From the cell containing the given text, extract its center point as [X, Y] coordinate. 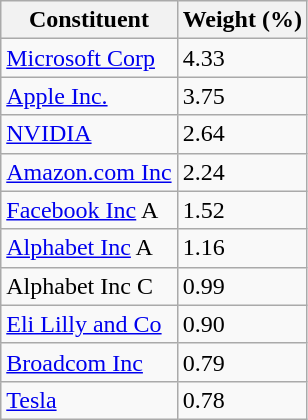
1.16 [242, 248]
0.78 [242, 400]
2.64 [242, 134]
Eli Lilly and Co [89, 324]
4.33 [242, 58]
1.52 [242, 210]
NVIDIA [89, 134]
3.75 [242, 96]
Microsoft Corp [89, 58]
Amazon.com Inc [89, 172]
Broadcom Inc [89, 362]
Weight (%) [242, 20]
Facebook Inc A [89, 210]
Constituent [89, 20]
2.24 [242, 172]
0.99 [242, 286]
Alphabet Inc C [89, 286]
Alphabet Inc A [89, 248]
Tesla [89, 400]
Apple Inc. [89, 96]
0.90 [242, 324]
0.79 [242, 362]
